Identify which cell holds the provided text, then report its (x, y) central coordinate. 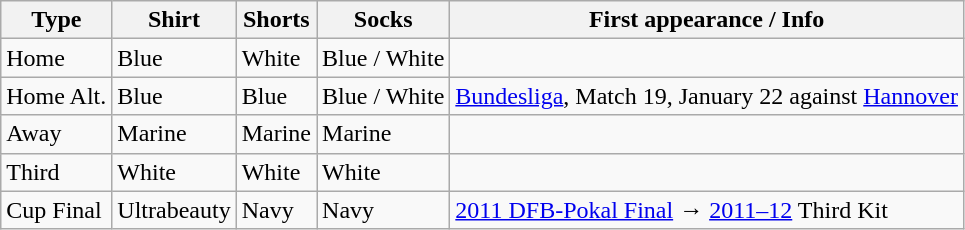
Shirt (174, 20)
Home Alt. (56, 96)
2011 DFB-Pokal Final → 2011–12 Third Kit (707, 210)
First appearance / Info (707, 20)
Ultrabeauty (174, 210)
Shorts (276, 20)
Away (56, 134)
Home (56, 58)
Type (56, 20)
Bundesliga, Match 19, January 22 against Hannover (707, 96)
Cup Final (56, 210)
Socks (384, 20)
Third (56, 172)
